Identify which cell holds the provided text, then report its (x, y) central coordinate. 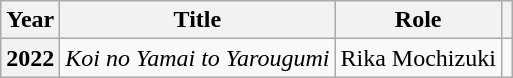
Rika Mochizuki (418, 58)
Role (418, 20)
Koi no Yamai to Yarougumi (198, 58)
2022 (30, 58)
Title (198, 20)
Year (30, 20)
